Output the (X, Y) coordinate of the center of the cell containing the given text.  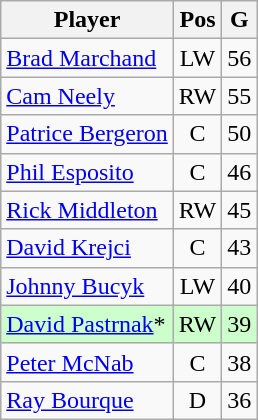
David Krejci (88, 248)
Rick Middleton (88, 210)
Player (88, 20)
55 (240, 96)
46 (240, 172)
Brad Marchand (88, 58)
Johnny Bucyk (88, 286)
Ray Bourque (88, 400)
56 (240, 58)
38 (240, 362)
50 (240, 134)
Patrice Bergeron (88, 134)
G (240, 20)
Peter McNab (88, 362)
D (197, 400)
Cam Neely (88, 96)
Pos (197, 20)
39 (240, 324)
45 (240, 210)
40 (240, 286)
Phil Esposito (88, 172)
43 (240, 248)
David Pastrnak* (88, 324)
36 (240, 400)
